From the cell containing the given text, extract its center point as [x, y] coordinate. 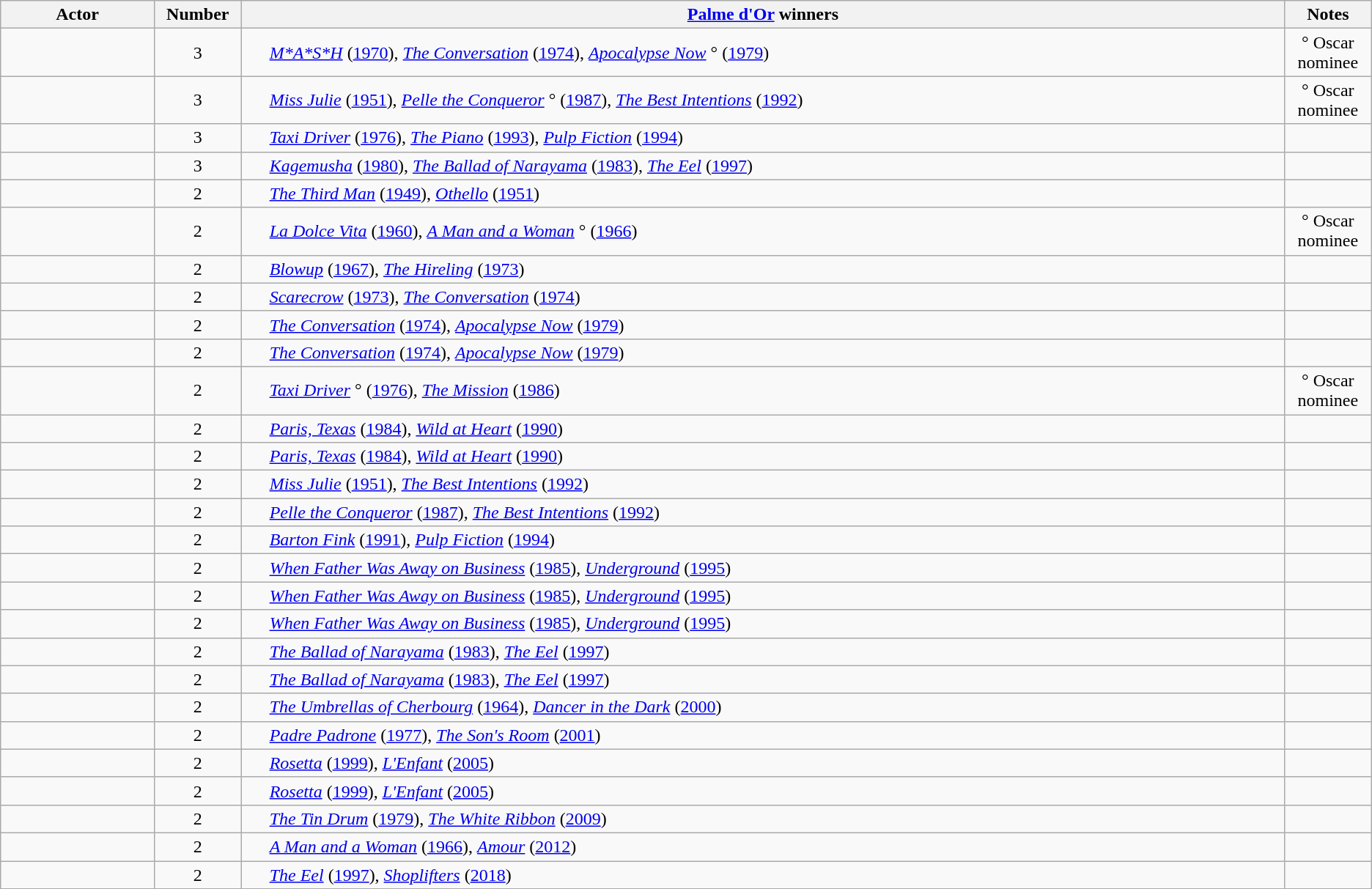
A Man and a Woman (1966), Amour (2012) [762, 846]
Taxi Driver ° (1976), The Mission (1986) [762, 390]
The Third Man (1949), Othello (1951) [762, 193]
Miss Julie (1951), Pelle the Conqueror ° (1987), The Best Intentions (1992) [762, 100]
Pelle the Conqueror (1987), The Best Intentions (1992) [762, 512]
Number [198, 15]
Barton Fink (1991), Pulp Fiction (1994) [762, 540]
Blowup (1967), The Hireling (1973) [762, 269]
M*A*S*H (1970), The Conversation (1974), Apocalypse Now ° (1979) [762, 53]
Actor [78, 15]
La Dolce Vita (1960), A Man and a Woman ° (1966) [762, 232]
Scarecrow (1973), The Conversation (1974) [762, 297]
Miss Julie (1951), The Best Intentions (1992) [762, 484]
Notes [1328, 15]
The Tin Drum (1979), The White Ribbon (2009) [762, 819]
Kagemusha (1980), The Ballad of Narayama (1983), The Eel (1997) [762, 166]
The Eel (1997), Shoplifters (2018) [762, 874]
The Umbrellas of Cherbourg (1964), Dancer in the Dark (2000) [762, 707]
Padre Padrone (1977), The Son's Room (2001) [762, 735]
Palme d'Or winners [762, 15]
Taxi Driver (1976), The Piano (1993), Pulp Fiction (1994) [762, 138]
